Detect which cell encompasses the target text, then output its [X, Y] center coordinate. 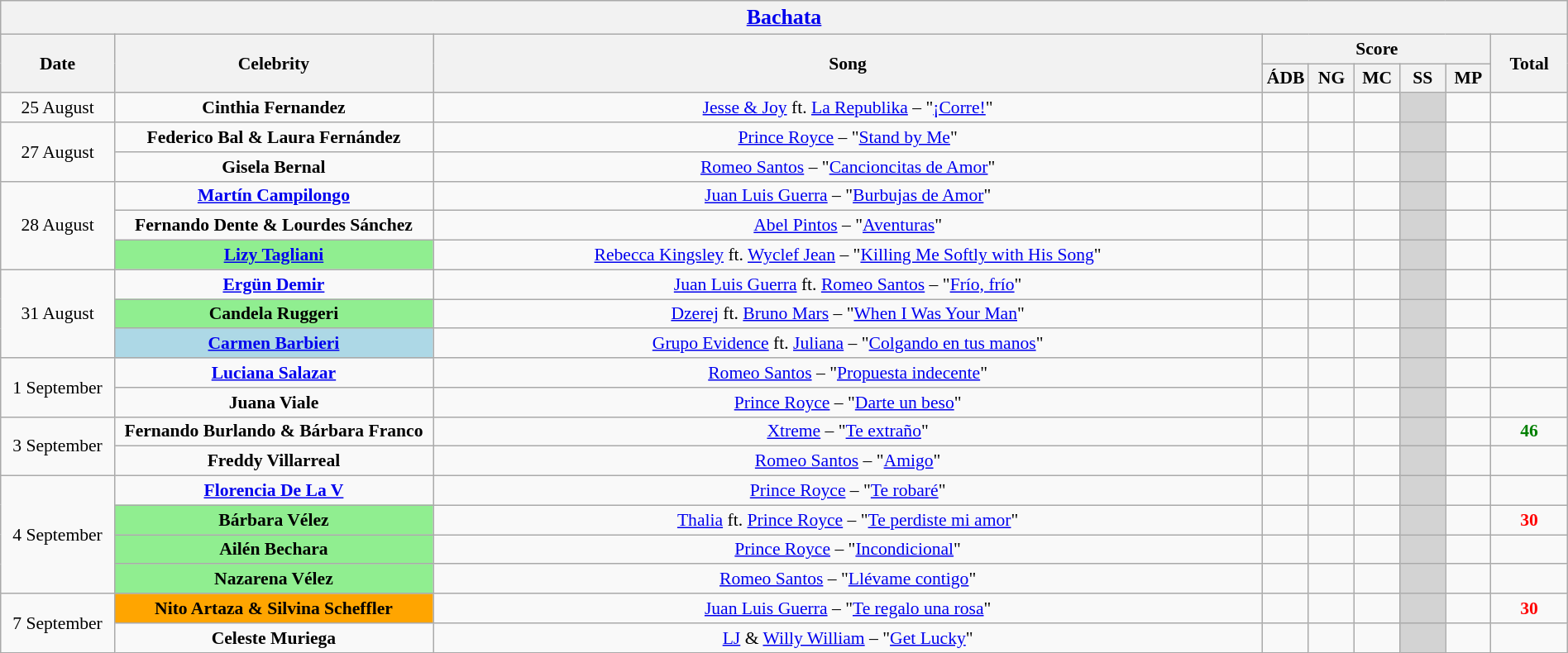
28 August [58, 225]
Date [58, 63]
Juana Viale [273, 403]
Dzerej ft. Bruno Mars – "When I Was Your Man" [849, 314]
Prince Royce – "Incondicional" [849, 550]
Prince Royce – "Te robaré" [849, 491]
Nazarena Vélez [273, 579]
Romeo Santos – "Amigo" [849, 461]
Bárbara Vélez [273, 520]
Celeste Muriega [273, 638]
Romeo Santos – "Propuesta indecente" [849, 373]
Luciana Salazar [273, 373]
Florencia De La V [273, 491]
Bachata [784, 17]
Freddy Villarreal [273, 461]
Prince Royce – "Stand by Me" [849, 137]
Juan Luis Guerra ft. Romeo Santos – "Frío, frío" [849, 284]
27 August [58, 152]
Carmen Barbieri [273, 344]
Juan Luis Guerra – "Te regalo una rosa" [849, 608]
Romeo Santos – "Llévame contigo" [849, 579]
ÁDB [1286, 79]
4 September [58, 535]
SS [1422, 79]
Candela Ruggeri [273, 314]
Lizy Tagliani [273, 255]
NG [1331, 79]
3 September [58, 446]
Cinthia Fernandez [273, 108]
Xtreme – "Te extraño" [849, 431]
31 August [58, 314]
Gisela Bernal [273, 167]
Grupo Evidence ft. Juliana – "Colgando en tus manos" [849, 344]
Total [1529, 63]
Nito Artaza & Silvina Scheffler [273, 608]
46 [1529, 431]
MC [1378, 79]
Fernando Burlando & Bárbara Franco [273, 431]
Martín Campilongo [273, 196]
Ailén Bechara [273, 550]
Jesse & Joy ft. La Republika – "¡Corre!" [849, 108]
Celebrity [273, 63]
Ergün Demir [273, 284]
Romeo Santos – "Cancioncitas de Amor" [849, 167]
MP [1469, 79]
Song [849, 63]
Abel Pintos – "Aventuras" [849, 226]
Federico Bal & Laura Fernández [273, 137]
1 September [58, 387]
Rebecca Kingsley ft. Wyclef Jean – "Killing Me Softly with His Song" [849, 255]
LJ & Willy William – "Get Lucky" [849, 638]
7 September [58, 623]
Thalia ft. Prince Royce – "Te perdiste mi amor" [849, 520]
Score [1377, 49]
Juan Luis Guerra – "Burbujas de Amor" [849, 196]
Prince Royce – "Darte un beso" [849, 403]
25 August [58, 108]
Fernando Dente & Lourdes Sánchez [273, 226]
